Extract the [X, Y] coordinate from the center of the cell holding the provided text.  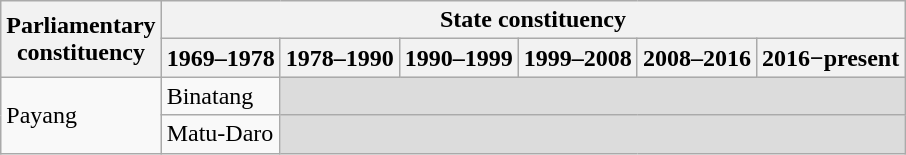
Matu-Daro [220, 134]
2016−present [830, 58]
1999–2008 [578, 58]
Binatang [220, 96]
Parliamentaryconstituency [81, 39]
1990–1999 [458, 58]
2008–2016 [696, 58]
1978–1990 [340, 58]
1969–1978 [220, 58]
Payang [81, 115]
State constituency [533, 20]
